Pinpoint the cell where the given text exists, returning its [x, y] midpoint coordinate. 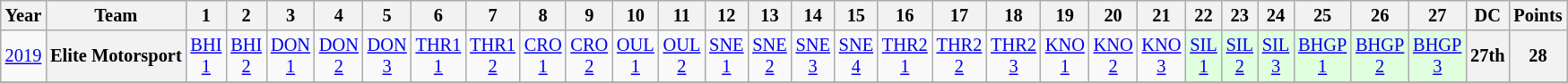
2019 [23, 56]
19 [1065, 15]
Points [1538, 15]
SIL1 [1203, 56]
10 [636, 15]
21 [1162, 15]
28 [1538, 56]
22 [1203, 15]
KNO2 [1113, 56]
KNO3 [1162, 56]
KNO1 [1065, 56]
11 [682, 15]
OUL1 [636, 56]
15 [856, 15]
16 [905, 15]
CRO2 [589, 56]
2 [246, 15]
17 [959, 15]
DON3 [387, 56]
4 [339, 15]
THR11 [439, 56]
SIL2 [1240, 56]
DON2 [339, 56]
BHI2 [246, 56]
SNE4 [856, 56]
THR21 [905, 56]
12 [726, 15]
25 [1322, 15]
Team [116, 15]
6 [439, 15]
7 [493, 15]
THR22 [959, 56]
14 [813, 15]
DC [1487, 15]
5 [387, 15]
1 [206, 15]
18 [1013, 15]
THR12 [493, 56]
3 [290, 15]
SNE1 [726, 56]
26 [1380, 15]
BHGP3 [1437, 56]
Year [23, 15]
BHGP2 [1380, 56]
13 [769, 15]
23 [1240, 15]
24 [1276, 15]
OUL2 [682, 56]
BHGP1 [1322, 56]
DON1 [290, 56]
SIL3 [1276, 56]
CRO1 [543, 56]
SNE3 [813, 56]
Elite Motorsport [116, 56]
9 [589, 15]
8 [543, 15]
SNE2 [769, 56]
20 [1113, 15]
THR23 [1013, 56]
27th [1487, 56]
BHI1 [206, 56]
27 [1437, 15]
